Identify which cell holds the provided text, then report its (x, y) central coordinate. 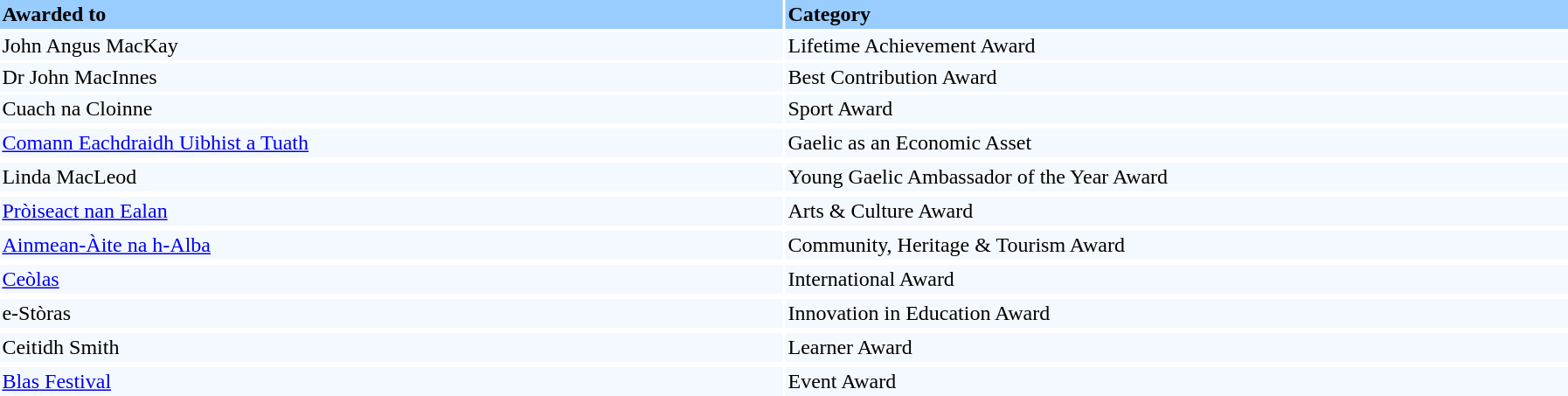
Event Award (1176, 381)
Learner Award (1176, 348)
Best Contribution Award (1176, 77)
Category (1176, 14)
International Award (1176, 280)
Community, Heritage & Tourism Award (1176, 245)
Innovation in Education Award (1176, 313)
Young Gaelic Ambassador of the Year Award (1176, 177)
Sport Award (1176, 108)
Lifetime Achievement Award (1176, 45)
Gaelic as an Economic Asset (1176, 143)
Arts & Culture Award (1176, 212)
